Detect which cell encompasses the target text, then output its [x, y] center coordinate. 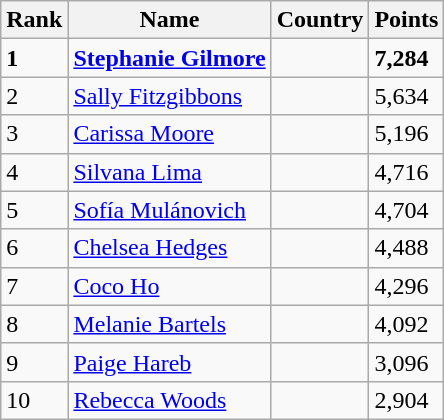
5 [34, 210]
4,704 [406, 210]
Points [406, 20]
Melanie Bartels [170, 324]
Name [170, 20]
Carissa Moore [170, 134]
9 [34, 362]
Chelsea Hedges [170, 248]
10 [34, 400]
Rebecca Woods [170, 400]
Coco Ho [170, 286]
5,196 [406, 134]
2,904 [406, 400]
4,296 [406, 286]
3,096 [406, 362]
3 [34, 134]
7 [34, 286]
Paige Hareb [170, 362]
8 [34, 324]
Rank [34, 20]
4,716 [406, 172]
Sally Fitzgibbons [170, 96]
Silvana Lima [170, 172]
4 [34, 172]
Stephanie Gilmore [170, 58]
4,092 [406, 324]
Sofía Mulánovich [170, 210]
2 [34, 96]
4,488 [406, 248]
1 [34, 58]
5,634 [406, 96]
Country [320, 20]
7,284 [406, 58]
6 [34, 248]
